Determine the [x, y] coordinate at the center of the cell enclosing the given text.  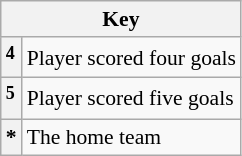
The home team [132, 137]
5 [12, 98]
Key [121, 19]
* [12, 137]
Player scored five goals [132, 98]
Player scored four goals [132, 58]
4 [12, 58]
